Return the [x, y] coordinate for the center point of the cell that contains the specified text.  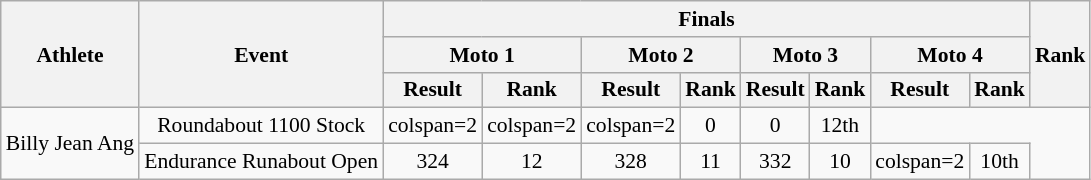
11 [710, 162]
12 [532, 162]
Athlete [70, 54]
Finals [706, 19]
328 [630, 162]
Event [261, 54]
324 [432, 162]
Moto 1 [482, 55]
Roundabout 1100 Stock [261, 126]
332 [776, 162]
10th [1000, 162]
12th [840, 126]
Moto 2 [661, 55]
Endurance Runabout Open [261, 162]
Moto 3 [806, 55]
10 [840, 162]
Moto 4 [950, 55]
Billy Jean Ang [70, 144]
